Determine the (x, y) coordinate at the center of the cell enclosing the given text.  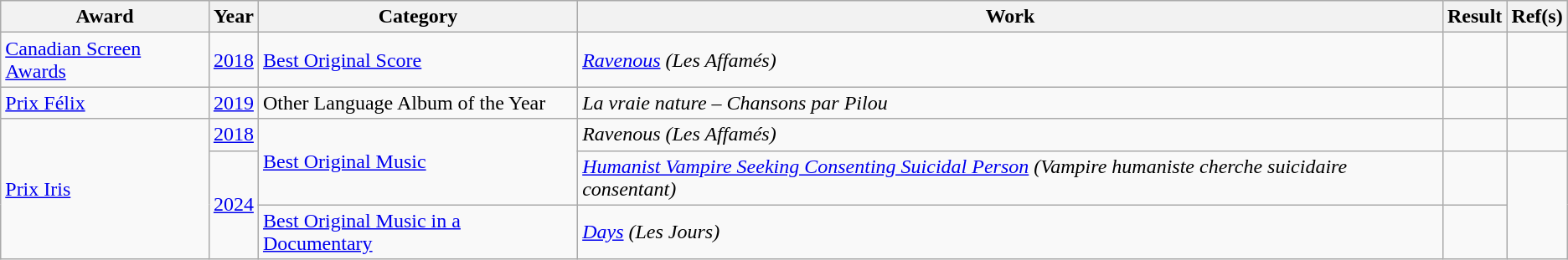
Ref(s) (1537, 17)
Best Original Music in a Documentary (417, 232)
Work (1010, 17)
La vraie nature – Chansons par Pilou (1010, 103)
Best Original Score (417, 60)
Humanist Vampire Seeking Consenting Suicidal Person (Vampire humaniste cherche suicidaire consentant) (1010, 177)
2024 (233, 205)
Best Original Music (417, 162)
Canadian Screen Awards (106, 60)
Result (1474, 17)
Category (417, 17)
2019 (233, 103)
Prix Iris (106, 189)
Other Language Album of the Year (417, 103)
Prix Félix (106, 103)
Year (233, 17)
Award (106, 17)
Days (Les Jours) (1010, 232)
